For the text-containing cell, return its midpoint in (x, y) coordinate format. 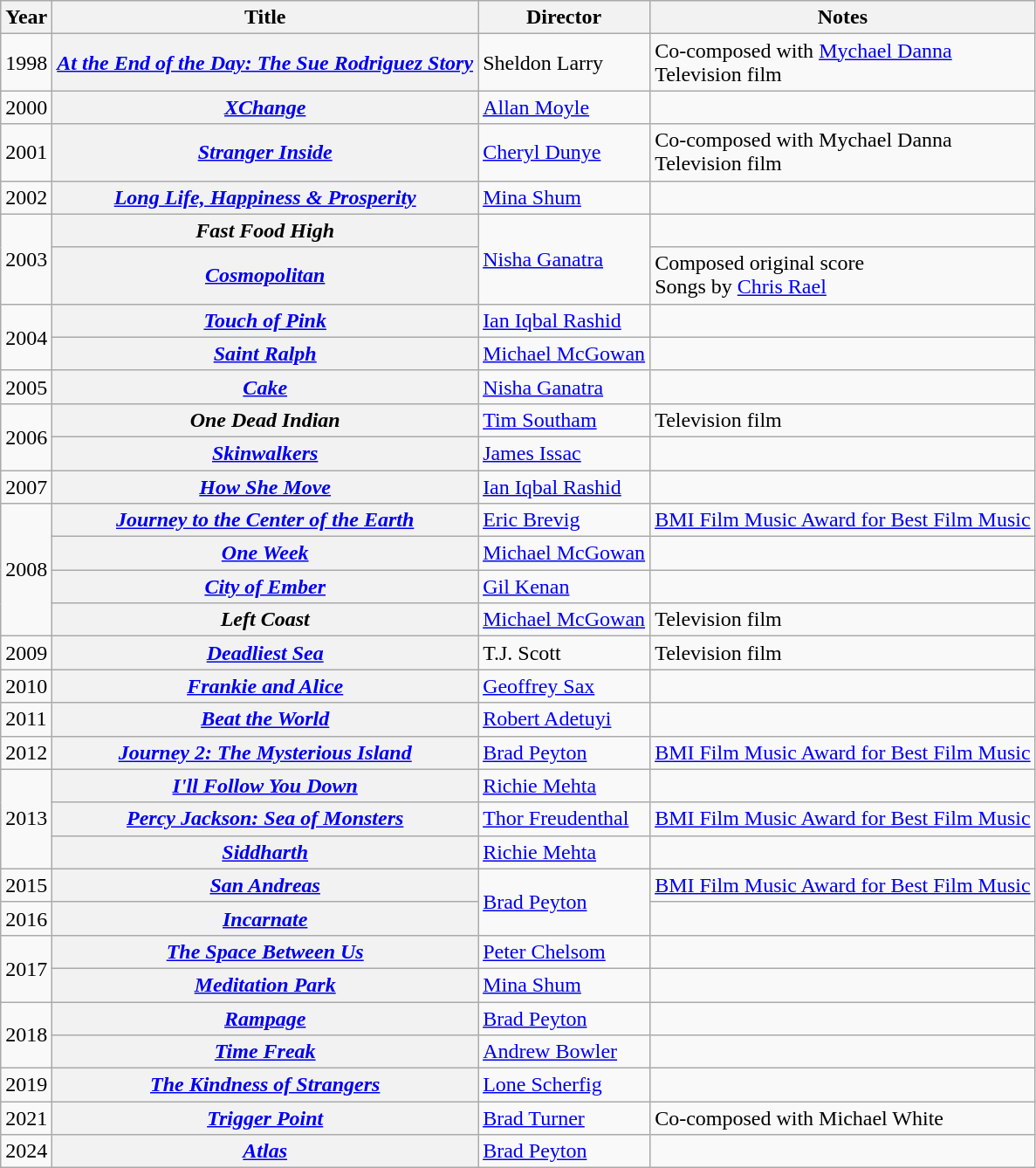
Title (265, 17)
Touch of Pink (265, 320)
One Dead Indian (265, 420)
Andrew Bowler (564, 1052)
2015 (26, 885)
Skinwalkers (265, 453)
2009 (26, 653)
Gil Kenan (564, 587)
Lone Scherfig (564, 1085)
2017 (26, 968)
Incarnate (265, 918)
Siddharth (265, 852)
2013 (26, 819)
Eric Brevig (564, 520)
Journey to the Center of the Earth (265, 520)
Trigger Point (265, 1118)
Brad Turner (564, 1118)
Co-composed with Michael White (843, 1118)
The Kindness of Strangers (265, 1085)
2004 (26, 337)
2006 (26, 436)
2002 (26, 197)
Stranger Inside (265, 152)
T.J. Scott (564, 653)
Rampage (265, 1019)
Cosmopolitan (265, 276)
Thor Freudenthal (564, 819)
Cheryl Dunye (564, 152)
XChange (265, 107)
2018 (26, 1035)
Percy Jackson: Sea of Monsters (265, 819)
Deadliest Sea (265, 653)
Notes (843, 17)
2005 (26, 387)
2012 (26, 752)
Frankie and Alice (265, 686)
2011 (26, 719)
Composed original scoreSongs by Chris Rael (843, 276)
Peter Chelsom (564, 952)
James Issac (564, 453)
City of Ember (265, 587)
The Space Between Us (265, 952)
Cake (265, 387)
Long Life, Happiness & Prosperity (265, 197)
2007 (26, 486)
2019 (26, 1085)
I'll Follow You Down (265, 786)
Year (26, 17)
2024 (26, 1151)
Sheldon Larry (564, 63)
2016 (26, 918)
Meditation Park (265, 985)
2001 (26, 152)
Geoffrey Sax (564, 686)
Robert Adetuyi (564, 719)
Beat the World (265, 719)
Tim Southam (564, 420)
Journey 2: The Mysterious Island (265, 752)
Allan Moyle (564, 107)
2010 (26, 686)
Left Coast (265, 620)
Atlas (265, 1151)
San Andreas (265, 885)
2008 (26, 570)
Saint Ralph (265, 354)
At the End of the Day: The Sue Rodriguez Story (265, 63)
How She Move (265, 486)
Time Freak (265, 1052)
2021 (26, 1118)
Fast Food High (265, 230)
2003 (26, 258)
Director (564, 17)
One Week (265, 553)
2000 (26, 107)
1998 (26, 63)
